Find where the given text appears and provide that cell's center as (X, Y) coordinate. 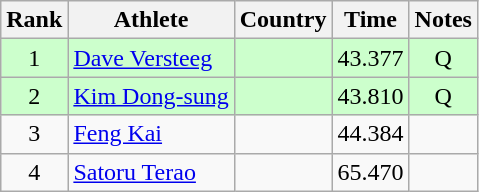
44.384 (370, 134)
3 (34, 134)
1 (34, 58)
2 (34, 96)
Country (283, 20)
Rank (34, 20)
Athlete (151, 20)
Notes (443, 20)
43.810 (370, 96)
Feng Kai (151, 134)
Time (370, 20)
65.470 (370, 172)
43.377 (370, 58)
Dave Versteeg (151, 58)
Kim Dong-sung (151, 96)
Satoru Terao (151, 172)
4 (34, 172)
